For the text-containing cell, return its midpoint in (x, y) coordinate format. 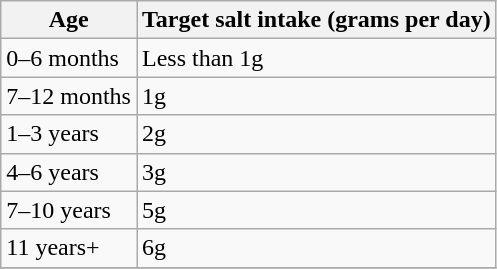
5g (316, 210)
3g (316, 172)
1g (316, 96)
1–3 years (69, 134)
11 years+ (69, 248)
4–6 years (69, 172)
7–10 years (69, 210)
7–12 months (69, 96)
Target salt intake (grams per day) (316, 20)
0–6 months (69, 58)
Age (69, 20)
2g (316, 134)
6g (316, 248)
Less than 1g (316, 58)
